Determine the [x, y] coordinate at the center of the cell enclosing the given text.  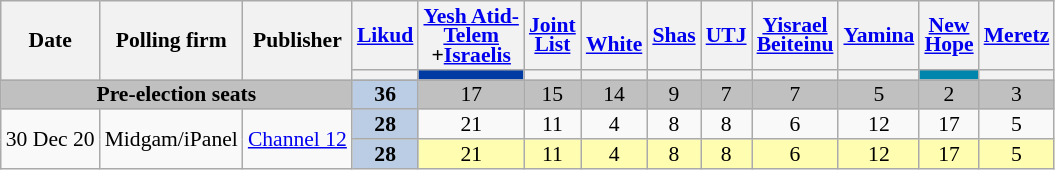
YisraelBeiteinu [796, 36]
Midgam/iPanel [172, 140]
14 [614, 95]
Shas [674, 36]
30 Dec 20 [50, 140]
2 [948, 95]
JointList [552, 36]
36 [386, 95]
Date [50, 40]
Yamina [878, 36]
Yesh Atid-Telem+Israelis [470, 36]
Pre-election seats [176, 95]
Channel 12 [298, 140]
White [614, 36]
Publisher [298, 40]
NewHope [948, 36]
UTJ [726, 36]
9 [674, 95]
15 [552, 95]
3 [1017, 95]
Polling firm [172, 40]
Likud [386, 36]
Meretz [1017, 36]
